Return (X, Y) of the center of cell containing provided text 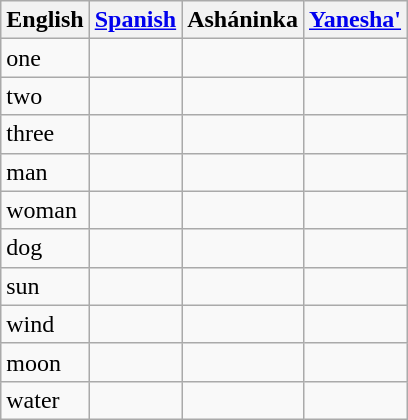
one (45, 58)
Spanish (135, 20)
dog (45, 248)
man (45, 172)
English (45, 20)
sun (45, 286)
Yanesha' (354, 20)
Asháninka (243, 20)
three (45, 134)
two (45, 96)
wind (45, 324)
water (45, 400)
woman (45, 210)
moon (45, 362)
